Extract the [X, Y] coordinate from the center of the cell holding the provided text.  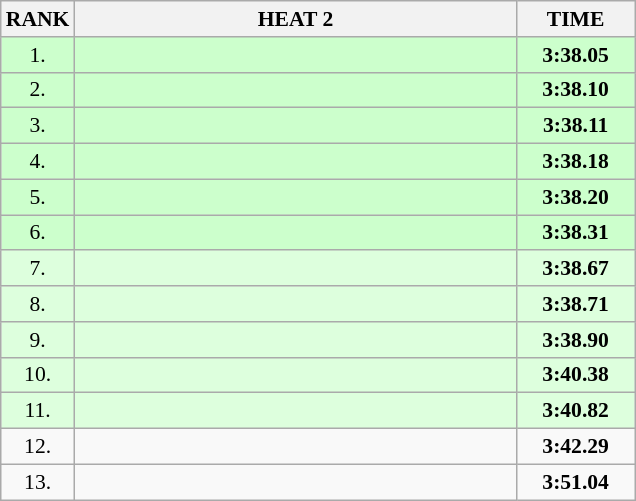
5. [38, 197]
3. [38, 126]
3:38.31 [576, 233]
12. [38, 447]
3:38.11 [576, 126]
1. [38, 55]
3:38.20 [576, 197]
3:38.05 [576, 55]
4. [38, 162]
3:38.71 [576, 304]
3:40.38 [576, 375]
3:40.82 [576, 411]
3:38.67 [576, 269]
6. [38, 233]
3:38.18 [576, 162]
3:51.04 [576, 482]
2. [38, 90]
3:38.10 [576, 90]
3:38.90 [576, 340]
13. [38, 482]
TIME [576, 19]
RANK [38, 19]
10. [38, 375]
7. [38, 269]
11. [38, 411]
9. [38, 340]
HEAT 2 [295, 19]
3:42.29 [576, 447]
8. [38, 304]
